Return [x, y] of the center of cell containing provided text 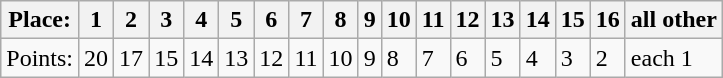
each 1 [674, 58]
16 [608, 20]
20 [96, 58]
1 [96, 20]
all other [674, 20]
Points: [40, 58]
17 [132, 58]
Place: [40, 20]
